Extract the (X, Y) coordinate from the center of the cell holding the provided text.  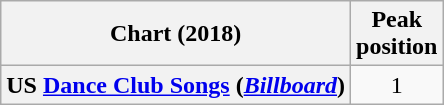
1 (397, 85)
US Dance Club Songs (Billboard) (176, 85)
Chart (2018) (176, 34)
Peakposition (397, 34)
